Scan for the cell matching the given text and deliver its (x, y) coordinate at center. 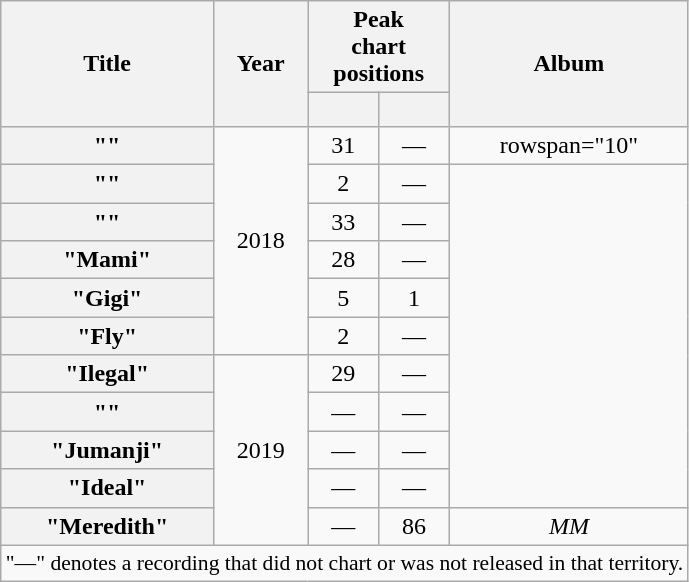
Peakchartpositions (379, 47)
2019 (260, 450)
"—" denotes a recording that did not chart or was not released in that territory. (345, 563)
Year (260, 64)
"Mami" (108, 260)
33 (344, 222)
MM (568, 526)
"Ideal" (108, 488)
"Ilegal" (108, 374)
Album (568, 64)
"Meredith" (108, 526)
86 (414, 526)
"Fly" (108, 336)
29 (344, 374)
2018 (260, 240)
"Jumanji" (108, 450)
rowspan="10" (568, 145)
31 (344, 145)
5 (344, 298)
Title (108, 64)
"Gigi" (108, 298)
28 (344, 260)
1 (414, 298)
